Return [X, Y] of the center of cell containing provided text 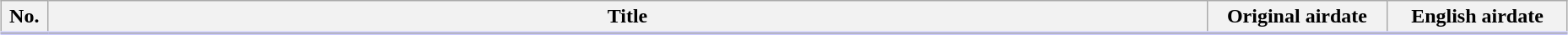
Title [628, 17]
English airdate [1478, 17]
No. [24, 17]
Original airdate [1297, 17]
